Locate the cell with the specified text and output its (x, y) center coordinate. 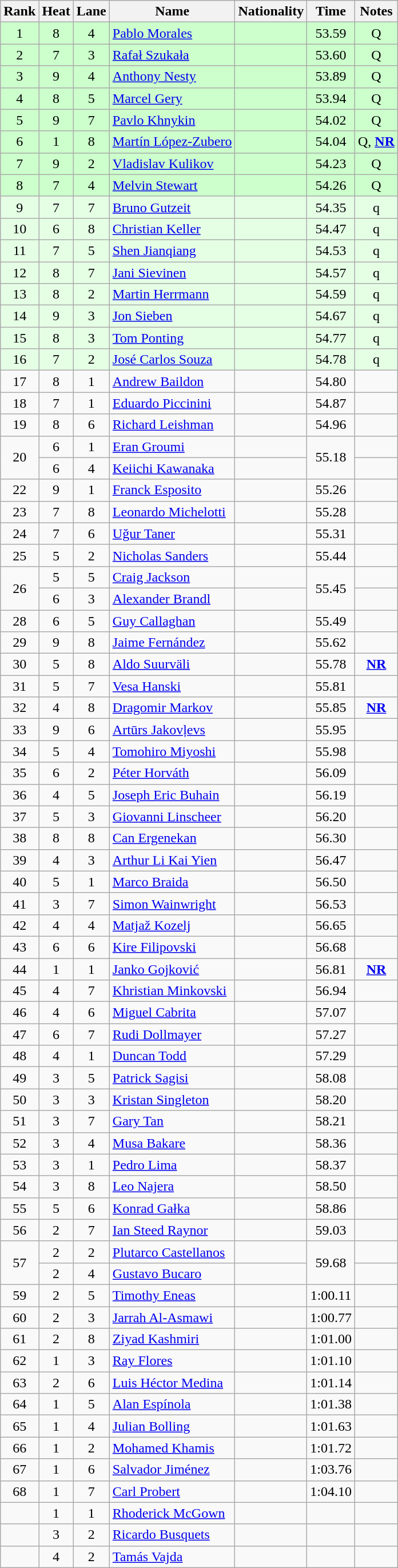
56.65 (331, 925)
Name (172, 11)
Julian Bolling (172, 1426)
63 (19, 1383)
55.62 (331, 643)
53.89 (331, 77)
58.36 (331, 1143)
19 (19, 425)
15 (19, 338)
Tomohiro Miyoshi (172, 751)
1:01.10 (331, 1361)
Tamás Vajda (172, 1557)
Rudi Dollmayer (172, 1034)
31 (19, 686)
16 (19, 360)
48 (19, 1056)
1:01.72 (331, 1448)
23 (19, 512)
1:03.76 (331, 1470)
57.27 (331, 1034)
64 (19, 1404)
Joseph Eric Buhain (172, 795)
Vesa Hanski (172, 686)
Craig Jackson (172, 577)
33 (19, 730)
57 (19, 1263)
55.81 (331, 686)
55 (19, 1208)
55.45 (331, 588)
43 (19, 947)
44 (19, 969)
Tom Ponting (172, 338)
56.30 (331, 838)
59.03 (331, 1230)
Khristian Minkovski (172, 991)
José Carlos Souza (172, 360)
Rafał Szukała (172, 55)
1:04.10 (331, 1491)
41 (19, 904)
Pedro Lima (172, 1165)
56.09 (331, 773)
56.53 (331, 904)
59 (19, 1295)
54.23 (331, 164)
Notes (376, 11)
Shen Jianqiang (172, 250)
Luis Héctor Medina (172, 1383)
34 (19, 751)
Ian Steed Raynor (172, 1230)
Eran Groumi (172, 447)
Marcel Gery (172, 98)
39 (19, 860)
Keiichi Kawanaka (172, 468)
56.50 (331, 882)
56.19 (331, 795)
Heat (56, 11)
52 (19, 1143)
55.95 (331, 730)
54.57 (331, 273)
1:01.14 (331, 1383)
58.50 (331, 1187)
10 (19, 229)
Musa Bakare (172, 1143)
14 (19, 316)
55.49 (331, 620)
Martín López-Zubero (172, 142)
56.47 (331, 860)
Pavlo Khnykin (172, 120)
Alexander Brandl (172, 599)
55.44 (331, 555)
55.28 (331, 512)
36 (19, 795)
54.96 (331, 425)
Ricardo Busquets (172, 1535)
Eduardo Piccinini (172, 403)
Jon Sieben (172, 316)
58.37 (331, 1165)
61 (19, 1339)
Q, NR (376, 142)
Marco Braida (172, 882)
59.68 (331, 1263)
Péter Horváth (172, 773)
1:01.38 (331, 1404)
65 (19, 1426)
Bruno Gutzeit (172, 207)
Pablo Morales (172, 33)
Duncan Todd (172, 1056)
58.86 (331, 1208)
11 (19, 250)
Giovanni Linscheer (172, 817)
Jani Sievinen (172, 273)
Rhoderick McGown (172, 1513)
58.08 (331, 1078)
1:00.77 (331, 1317)
54.26 (331, 185)
Anthony Nesty (172, 77)
Miguel Cabrita (172, 1013)
Time (331, 11)
Christian Keller (172, 229)
67 (19, 1470)
57.07 (331, 1013)
53.59 (331, 33)
Artūrs Jakovļevs (172, 730)
55.18 (331, 457)
Konrad Gałka (172, 1208)
Can Ergenekan (172, 838)
18 (19, 403)
55.26 (331, 490)
Gustavo Bucaro (172, 1273)
56.68 (331, 947)
68 (19, 1491)
54.78 (331, 360)
13 (19, 295)
32 (19, 708)
51 (19, 1121)
50 (19, 1100)
Janko Gojković (172, 969)
Kristan Singleton (172, 1100)
12 (19, 273)
Nicholas Sanders (172, 555)
56 (19, 1230)
Andrew Baildon (172, 381)
54.80 (331, 381)
49 (19, 1078)
Kire Filipovski (172, 947)
Simon Wainwright (172, 904)
Matjaž Kozelj (172, 925)
Martin Herrmann (172, 295)
Rank (19, 11)
53 (19, 1165)
1:01.00 (331, 1339)
54.77 (331, 338)
55.31 (331, 534)
24 (19, 534)
20 (19, 457)
Uğur Taner (172, 534)
62 (19, 1361)
Carl Probert (172, 1491)
54.02 (331, 120)
17 (19, 381)
54 (19, 1187)
47 (19, 1034)
45 (19, 991)
35 (19, 773)
54.04 (331, 142)
54.67 (331, 316)
Alan Espínola (172, 1404)
Dragomir Markov (172, 708)
56.94 (331, 991)
55.78 (331, 664)
Aldo Suurväli (172, 664)
Melvin Stewart (172, 185)
56.81 (331, 969)
58.20 (331, 1100)
53.60 (331, 55)
46 (19, 1013)
40 (19, 882)
55.98 (331, 751)
Timothy Eneas (172, 1295)
53.94 (331, 98)
42 (19, 925)
Leonardo Michelotti (172, 512)
1:00.11 (331, 1295)
54.47 (331, 229)
25 (19, 555)
22 (19, 490)
66 (19, 1448)
28 (19, 620)
60 (19, 1317)
Jarrah Al-Asmawi (172, 1317)
54.35 (331, 207)
55.85 (331, 708)
57.29 (331, 1056)
Plutarco Castellanos (172, 1252)
29 (19, 643)
1:01.63 (331, 1426)
Gary Tan (172, 1121)
Vladislav Kulikov (172, 164)
54.87 (331, 403)
58.21 (331, 1121)
Lane (91, 11)
26 (19, 588)
Arthur Li Kai Yien (172, 860)
56.20 (331, 817)
Jaime Fernández (172, 643)
Mohamed Khamis (172, 1448)
54.59 (331, 295)
Guy Callaghan (172, 620)
Patrick Sagisi (172, 1078)
Ziyad Kashmiri (172, 1339)
37 (19, 817)
Leo Najera (172, 1187)
38 (19, 838)
Ray Flores (172, 1361)
Nationality (271, 11)
Franck Esposito (172, 490)
Salvador Jiménez (172, 1470)
30 (19, 664)
54.53 (331, 250)
Richard Leishman (172, 425)
